From the cell containing the given text, extract its center point as (X, Y) coordinate. 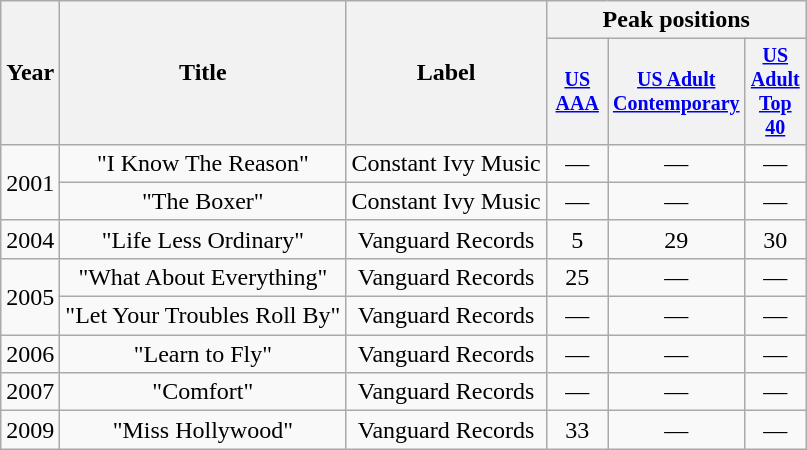
Label (446, 73)
US AAA (577, 92)
25 (577, 277)
2009 (30, 430)
29 (676, 239)
33 (577, 430)
2006 (30, 354)
2004 (30, 239)
"Miss Hollywood" (203, 430)
2001 (30, 182)
"Let Your Troubles Roll By" (203, 316)
"The Boxer" (203, 201)
US Adult Top 40 (775, 92)
5 (577, 239)
2005 (30, 296)
2007 (30, 392)
"Learn to Fly" (203, 354)
"What About Everything" (203, 277)
US Adult Contemporary (676, 92)
30 (775, 239)
"Life Less Ordinary" (203, 239)
"I Know The Reason" (203, 163)
"Comfort" (203, 392)
Title (203, 73)
Year (30, 73)
Peak positions (676, 20)
